Output the (x, y) coordinate of the center of the cell containing the given text.  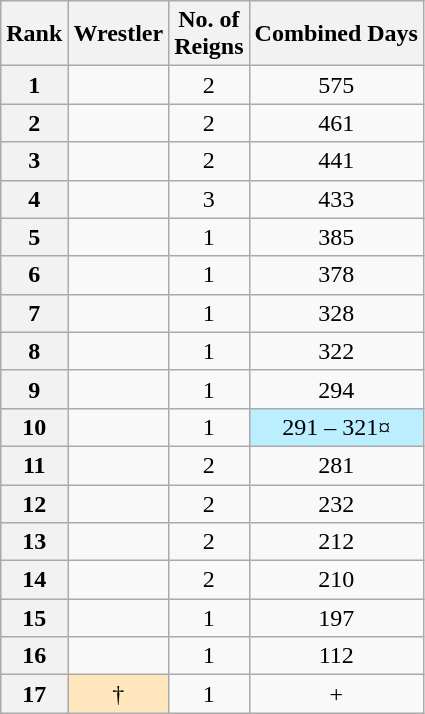
9 (34, 389)
5 (34, 237)
17 (34, 694)
328 (336, 313)
294 (336, 389)
13 (34, 542)
Wrestler (118, 34)
212 (336, 542)
7 (34, 313)
No. ofReigns (209, 34)
10 (34, 427)
14 (34, 580)
† (118, 694)
441 (336, 161)
232 (336, 503)
8 (34, 351)
12 (34, 503)
6 (34, 275)
291 – 321¤ (336, 427)
16 (34, 656)
575 (336, 85)
Rank (34, 34)
378 (336, 275)
385 (336, 237)
197 (336, 618)
Combined Days (336, 34)
322 (336, 351)
281 (336, 465)
433 (336, 199)
112 (336, 656)
4 (34, 199)
210 (336, 580)
15 (34, 618)
+ (336, 694)
11 (34, 465)
461 (336, 123)
